For the text-containing cell, return its midpoint in (x, y) coordinate format. 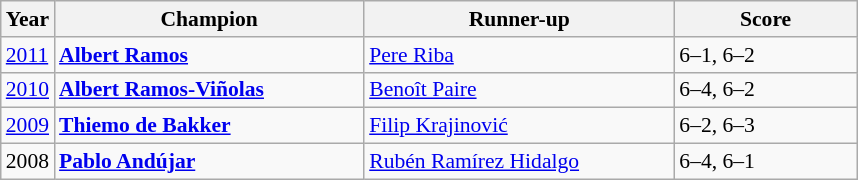
6–1, 6–2 (766, 55)
Albert Ramos-Viñolas (209, 90)
Pablo Andújar (209, 162)
Albert Ramos (209, 55)
2011 (28, 55)
6–4, 6–2 (766, 90)
Year (28, 19)
2009 (28, 126)
Champion (209, 19)
2010 (28, 90)
2008 (28, 162)
Runner-up (519, 19)
6–2, 6–3 (766, 126)
Rubén Ramírez Hidalgo (519, 162)
6–4, 6–1 (766, 162)
Pere Riba (519, 55)
Benoît Paire (519, 90)
Filip Krajinović (519, 126)
Thiemo de Bakker (209, 126)
Score (766, 19)
